For the text-containing cell, return its midpoint in (x, y) coordinate format. 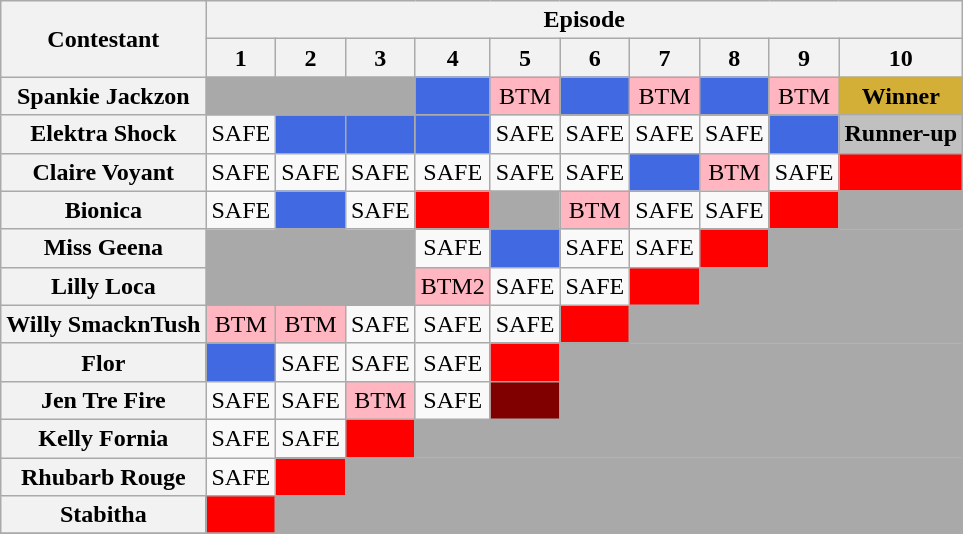
Elektra Shock (104, 134)
7 (665, 58)
4 (452, 58)
Claire Voyant (104, 172)
Willy SmacknTush (104, 324)
10 (901, 58)
3 (380, 58)
BTM2 (452, 286)
6 (595, 58)
1 (241, 58)
2 (311, 58)
Contestant (104, 39)
Episode (584, 20)
Kelly Fornia (104, 438)
Rhubarb Rouge (104, 477)
Winner (901, 96)
Bionica (104, 210)
5 (525, 58)
Stabitha (104, 515)
Lilly Loca (104, 286)
9 (804, 58)
Spankie Jackzon (104, 96)
Runner-up (901, 134)
8 (734, 58)
Jen Tre Fire (104, 400)
Miss Geena (104, 248)
Flor (104, 362)
